Output the [X, Y] coordinate of the center of the cell containing the given text.  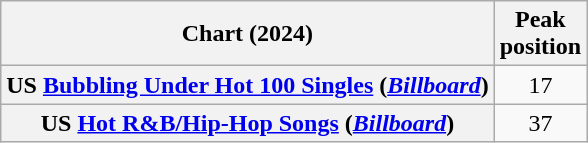
Chart (2024) [248, 34]
US Bubbling Under Hot 100 Singles (Billboard) [248, 85]
US Hot R&B/Hip-Hop Songs (Billboard) [248, 123]
37 [540, 123]
Peakposition [540, 34]
17 [540, 85]
